Return the (x, y) coordinate for the center point of the cell that contains the specified text.  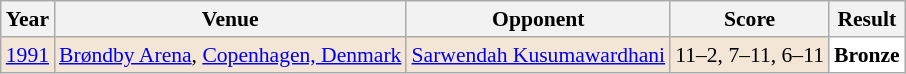
Venue (230, 19)
Sarwendah Kusumawardhani (538, 55)
Result (867, 19)
11–2, 7–11, 6–11 (750, 55)
Year (28, 19)
Brøndby Arena, Copenhagen, Denmark (230, 55)
Score (750, 19)
1991 (28, 55)
Opponent (538, 19)
Bronze (867, 55)
